Extract the [X, Y] coordinate from the center of the cell holding the provided text.  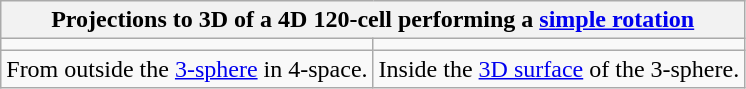
Projections to 3D of a 4D 120-cell performing a simple rotation [373, 20]
Inside the 3D surface of the 3-sphere. [559, 69]
From outside the 3-sphere in 4-space. [187, 69]
